From the cell containing the given text, extract its center point as [x, y] coordinate. 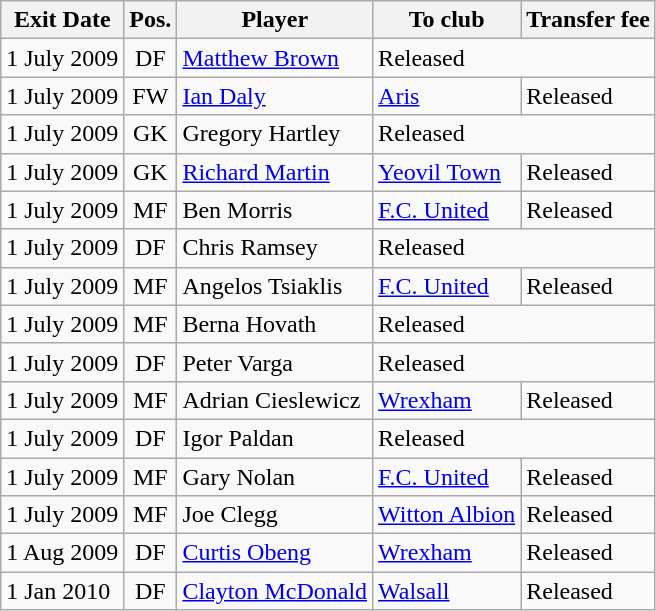
Yeovil Town [447, 172]
Clayton McDonald [275, 591]
Angelos Tsiaklis [275, 286]
Peter Varga [275, 362]
1 Aug 2009 [62, 553]
To club [447, 20]
Ian Daly [275, 96]
Adrian Cieslewicz [275, 400]
Ben Morris [275, 210]
Pos. [150, 20]
Witton Albion [447, 515]
Igor Paldan [275, 438]
Curtis Obeng [275, 553]
Transfer fee [588, 20]
Chris Ramsey [275, 248]
Exit Date [62, 20]
Joe Clegg [275, 515]
Player [275, 20]
Gary Nolan [275, 477]
Gregory Hartley [275, 134]
Aris [447, 96]
Richard Martin [275, 172]
Matthew Brown [275, 58]
Walsall [447, 591]
FW [150, 96]
Berna Hovath [275, 324]
1 Jan 2010 [62, 591]
